Output the (x, y) coordinate of the center of the cell containing the given text.  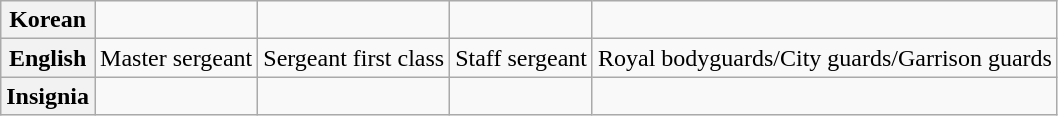
Sergeant first class (354, 58)
Royal bodyguards/City guards/Garrison guards (824, 58)
Korean (48, 20)
Staff sergeant (522, 58)
English (48, 58)
Insignia (48, 96)
Master sergeant (176, 58)
